Return [x, y] of the center of cell containing provided text 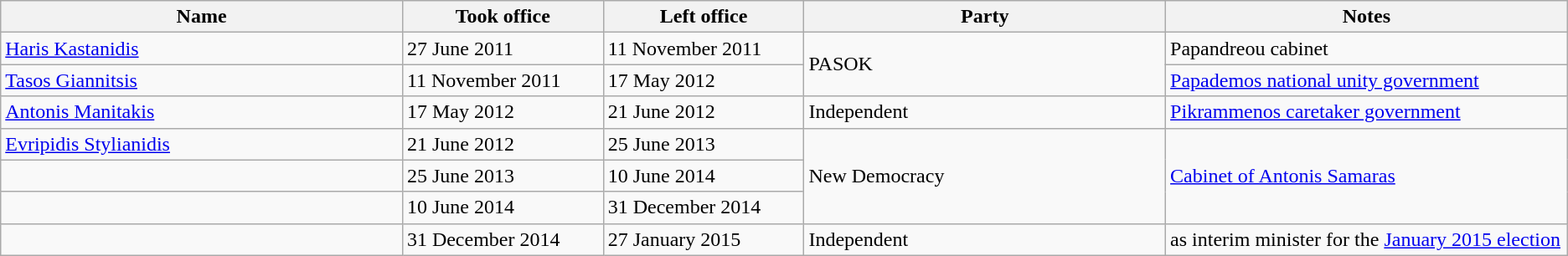
Left office [704, 17]
Cabinet of Antonis Samaras [1367, 176]
Name [202, 17]
27 June 2011 [503, 49]
as interim minister for the January 2015 election [1367, 239]
Took office [503, 17]
Papademos national unity government [1367, 80]
Papandreou cabinet [1367, 49]
Antonis Manitakis [202, 112]
Party [985, 17]
Notes [1367, 17]
PASOK [985, 64]
New Democracy [985, 176]
Evripidis Stylianidis [202, 144]
Haris Kastanidis [202, 49]
Tasos Giannitsis [202, 80]
27 January 2015 [704, 239]
Pikrammenos caretaker government [1367, 112]
